Output the [x, y] coordinate of the center of the cell containing the given text.  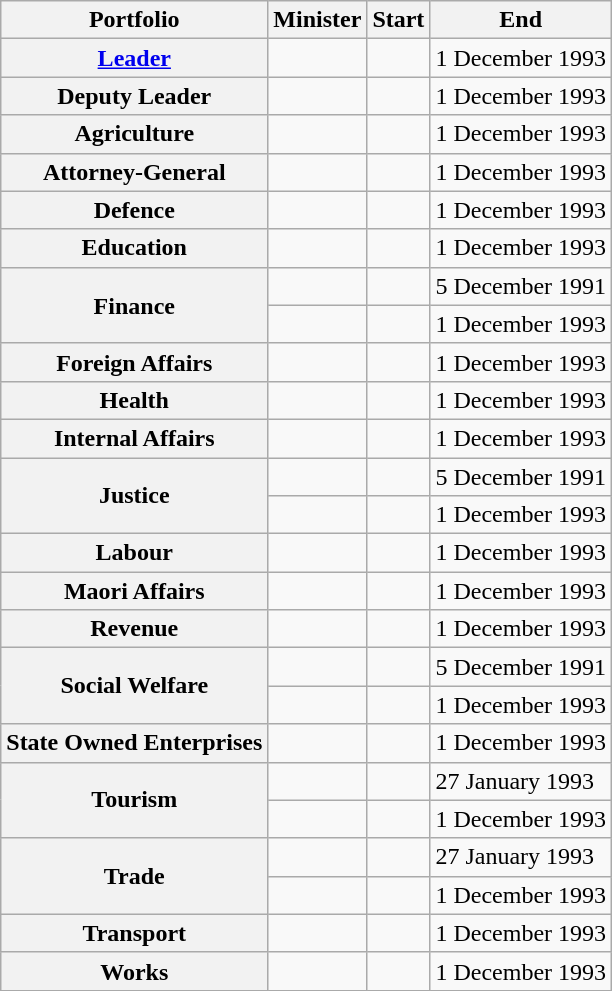
Internal Affairs [134, 438]
Deputy Leader [134, 96]
Education [134, 248]
Tourism [134, 800]
Foreign Affairs [134, 362]
Start [398, 20]
Minister [318, 20]
Labour [134, 553]
Leader [134, 58]
Transport [134, 933]
Maori Affairs [134, 591]
End [521, 20]
Portfolio [134, 20]
Agriculture [134, 134]
Social Welfare [134, 686]
Works [134, 971]
Defence [134, 210]
Trade [134, 876]
Justice [134, 496]
Attorney-General [134, 172]
Health [134, 400]
Finance [134, 305]
State Owned Enterprises [134, 743]
Revenue [134, 629]
